Return the (X, Y) coordinate for the center point of the cell that contains the specified text.  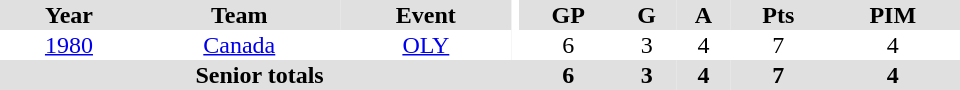
Year (69, 15)
1980 (69, 45)
PIM (893, 15)
A (704, 15)
OLY (426, 45)
Event (426, 15)
Pts (778, 15)
Team (240, 15)
Senior totals (260, 75)
GP (568, 15)
Canada (240, 45)
G (646, 15)
